Return the [X, Y] coordinate for the center point of the cell that contains the specified text.  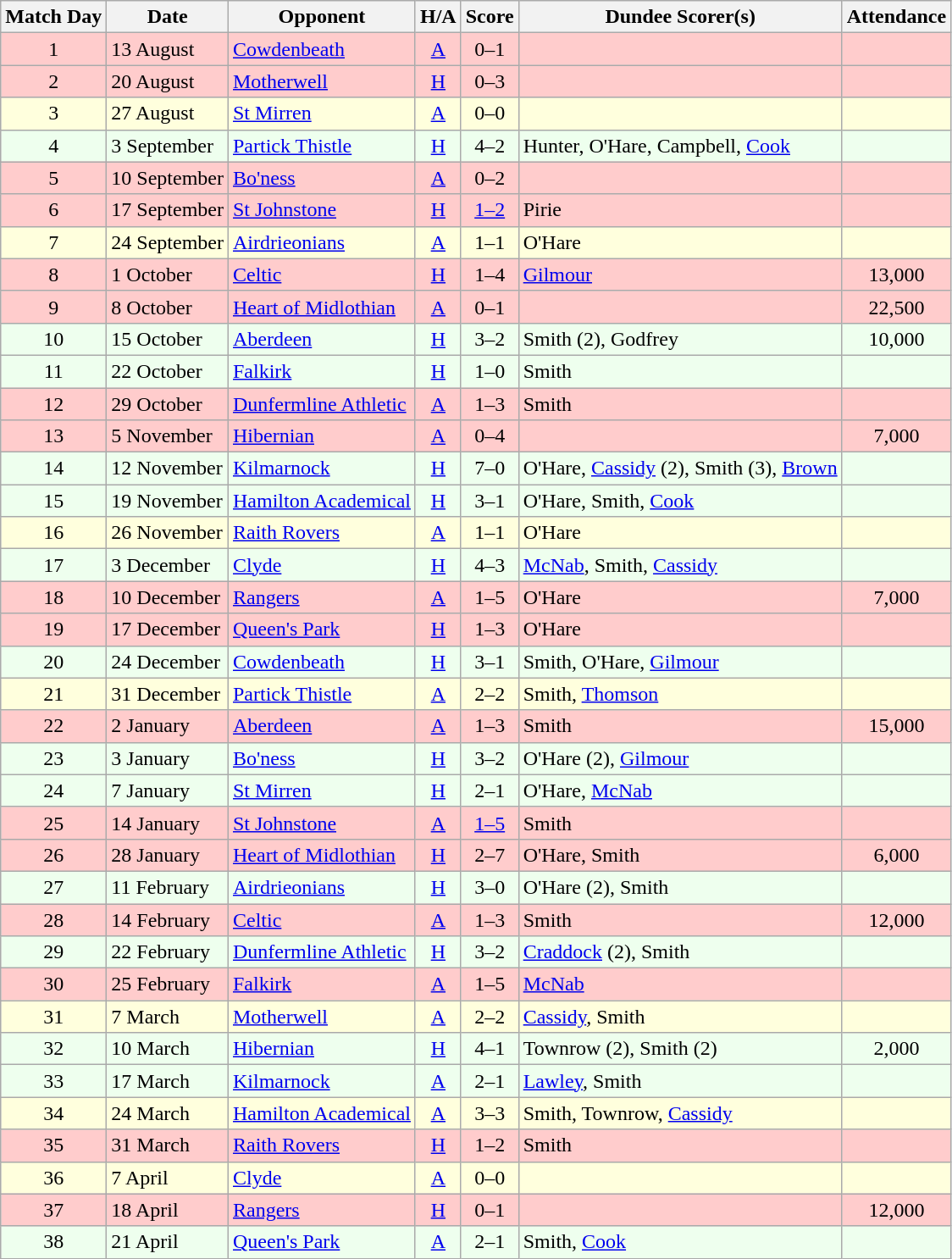
28 January [168, 855]
Smith, Thomson [680, 694]
Gilmour [680, 275]
18 [54, 597]
3 December [168, 565]
7 March [168, 1017]
Date [168, 17]
10 September [168, 178]
19 November [168, 501]
17 [54, 565]
Attendance [896, 17]
Pirie [680, 210]
24 March [168, 1113]
38 [54, 1242]
Smith, Townrow, Cassidy [680, 1113]
15 October [168, 339]
19 [54, 629]
14 February [168, 919]
O'Hare (2), Smith [680, 887]
6,000 [896, 855]
3 [54, 114]
10 December [168, 597]
31 [54, 1017]
Match Day [54, 17]
20 [54, 662]
4–1 [490, 1049]
9 [54, 307]
McNab, Smith, Cassidy [680, 565]
5 [54, 178]
4 [54, 146]
25 February [168, 984]
10 March [168, 1049]
2–7 [490, 855]
11 [54, 371]
23 [54, 758]
12 [54, 404]
3 September [168, 146]
Smith, Cook [680, 1242]
15,000 [896, 726]
21 [54, 694]
2 January [168, 726]
2 [54, 81]
35 [54, 1145]
12 November [168, 469]
17 March [168, 1081]
30 [54, 984]
27 August [168, 114]
31 December [168, 694]
14 [54, 469]
4–3 [490, 565]
7 April [168, 1178]
29 [54, 952]
13 [54, 436]
1 October [168, 275]
O'Hare, Cassidy (2), Smith (3), Brown [680, 469]
27 [54, 887]
O'Hare, McNab [680, 790]
Score [490, 17]
Dundee Scorer(s) [680, 17]
Smith (2), Godfrey [680, 339]
17 December [168, 629]
24 [54, 790]
22 February [168, 952]
5 November [168, 436]
16 [54, 533]
Craddock (2), Smith [680, 952]
O'Hare, Smith [680, 855]
4–2 [490, 146]
Smith, O'Hare, Gilmour [680, 662]
32 [54, 1049]
18 April [168, 1210]
13,000 [896, 275]
31 March [168, 1145]
Opponent [322, 17]
7 January [168, 790]
7–0 [490, 469]
10 [54, 339]
37 [54, 1210]
1–0 [490, 371]
33 [54, 1081]
O'Hare, Smith, Cook [680, 501]
6 [54, 210]
Hunter, O'Hare, Campbell, Cook [680, 146]
25 [54, 823]
22,500 [896, 307]
1–4 [490, 275]
3–3 [490, 1113]
15 [54, 501]
Cassidy, Smith [680, 1017]
22 [54, 726]
26 November [168, 533]
2,000 [896, 1049]
28 [54, 919]
0–4 [490, 436]
8 [54, 275]
1 [54, 49]
24 December [168, 662]
0–3 [490, 81]
24 September [168, 242]
8 October [168, 307]
3–0 [490, 887]
O'Hare (2), Gilmour [680, 758]
36 [54, 1178]
10,000 [896, 339]
34 [54, 1113]
29 October [168, 404]
13 August [168, 49]
McNab [680, 984]
3 January [168, 758]
22 October [168, 371]
14 January [168, 823]
26 [54, 855]
Lawley, Smith [680, 1081]
H/A [438, 17]
11 February [168, 887]
Townrow (2), Smith (2) [680, 1049]
0–2 [490, 178]
20 August [168, 81]
21 April [168, 1242]
17 September [168, 210]
7 [54, 242]
